Search for the cell housing the specified text and yield its [x, y] center coordinate. 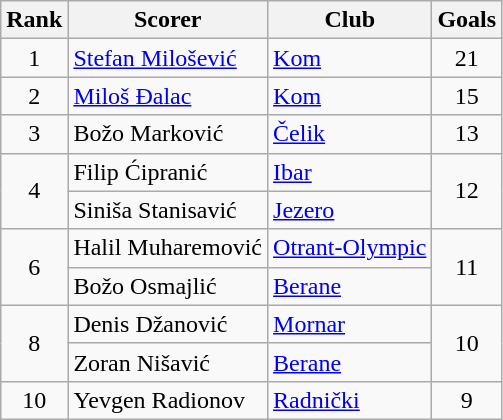
6 [34, 267]
Stefan Milošević [168, 58]
Ibar [350, 172]
Club [350, 20]
Denis Džanović [168, 324]
Scorer [168, 20]
21 [467, 58]
3 [34, 134]
4 [34, 191]
Siniša Stanisavić [168, 210]
15 [467, 96]
Otrant-Olympic [350, 248]
9 [467, 400]
Božo Osmajlić [168, 286]
Rank [34, 20]
Miloš Đalac [168, 96]
Čelik [350, 134]
13 [467, 134]
Goals [467, 20]
Zoran Nišavić [168, 362]
Jezero [350, 210]
11 [467, 267]
1 [34, 58]
Yevgen Radionov [168, 400]
Mornar [350, 324]
Filip Ćipranić [168, 172]
8 [34, 343]
2 [34, 96]
Radnički [350, 400]
Božo Marković [168, 134]
12 [467, 191]
Halil Muharemović [168, 248]
